Pinpoint the cell where the given text exists, returning its [x, y] midpoint coordinate. 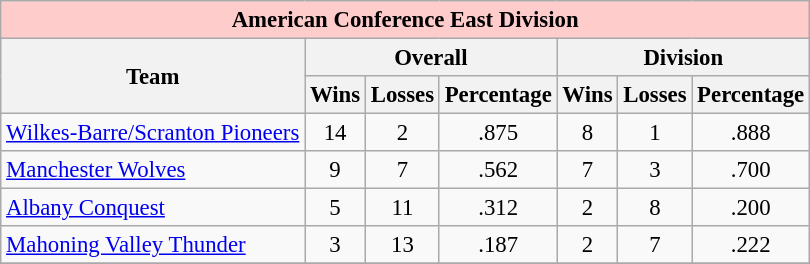
.312 [498, 208]
Manchester Wolves [153, 170]
.888 [751, 133]
.200 [751, 208]
Mahoning Valley Thunder [153, 245]
9 [336, 170]
Division [683, 58]
13 [402, 245]
14 [336, 133]
.187 [498, 245]
.875 [498, 133]
11 [402, 208]
Wilkes-Barre/Scranton Pioneers [153, 133]
American Conference East Division [406, 20]
1 [655, 133]
Team [153, 76]
.562 [498, 170]
Albany Conquest [153, 208]
.700 [751, 170]
.222 [751, 245]
Overall [431, 58]
5 [336, 208]
